Return the (x, y) coordinate for the center point of the cell that contains the specified text.  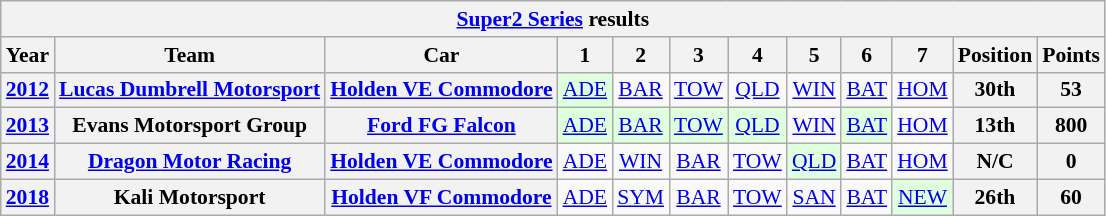
7 (922, 55)
Points (1071, 55)
3 (698, 55)
Lucas Dumbrell Motorsport (190, 90)
Kali Motorsport (190, 197)
Team (190, 55)
2018 (28, 197)
30th (995, 90)
2 (640, 55)
2014 (28, 162)
60 (1071, 197)
Year (28, 55)
13th (995, 126)
Evans Motorsport Group (190, 126)
26th (995, 197)
800 (1071, 126)
Dragon Motor Racing (190, 162)
Super2 Series results (553, 19)
Ford FG Falcon (441, 126)
Position (995, 55)
1 (585, 55)
SYM (640, 197)
N/C (995, 162)
2013 (28, 126)
2012 (28, 90)
Holden VF Commodore (441, 197)
5 (814, 55)
53 (1071, 90)
NEW (922, 197)
0 (1071, 162)
6 (866, 55)
4 (758, 55)
Car (441, 55)
SAN (814, 197)
